Capture the cell that displays the provided text and extract its [X, Y] central coordinate. 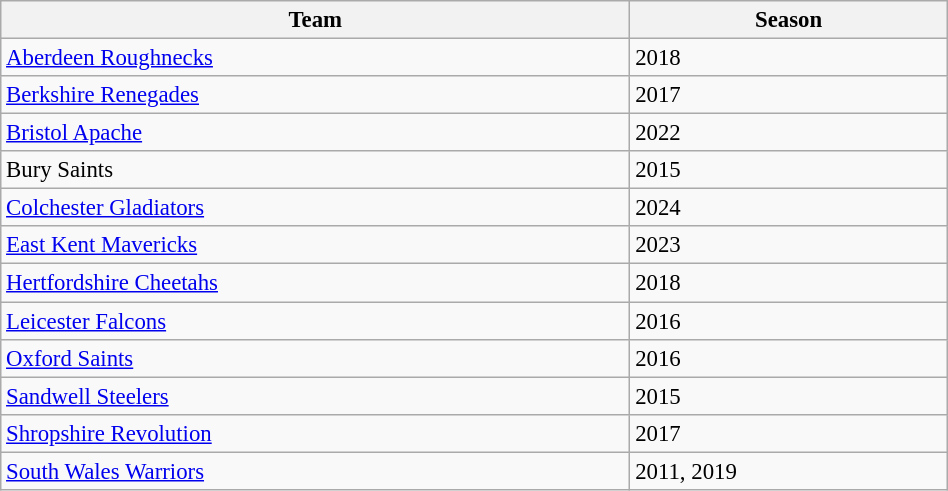
2022 [788, 133]
Shropshire Revolution [316, 433]
2024 [788, 208]
Hertfordshire Cheetahs [316, 283]
2011, 2019 [788, 471]
Bury Saints [316, 170]
Bristol Apache [316, 133]
Team [316, 20]
Leicester Falcons [316, 321]
2023 [788, 245]
Oxford Saints [316, 358]
Colchester Gladiators [316, 208]
Season [788, 20]
East Kent Mavericks [316, 245]
Berkshire Renegades [316, 95]
South Wales Warriors [316, 471]
Sandwell Steelers [316, 396]
Aberdeen Roughnecks [316, 58]
